Scan for the cell matching the given text and deliver its [X, Y] coordinate at center. 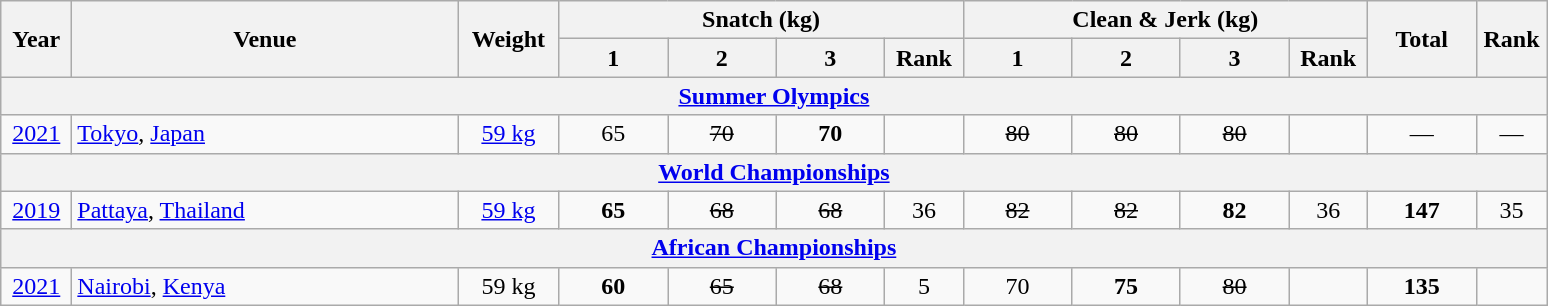
Weight [508, 39]
Tokyo, Japan [265, 134]
35 [1512, 210]
World Championships [774, 172]
60 [614, 286]
147 [1422, 210]
135 [1422, 286]
African Championships [774, 248]
Pattaya, Thailand [265, 210]
Summer Olympics [774, 96]
75 [1126, 286]
Year [36, 39]
Snatch (kg) [761, 20]
Venue [265, 39]
2019 [36, 210]
5 [924, 286]
Total [1422, 39]
Nairobi, Kenya [265, 286]
Clean & Jerk (kg) [1165, 20]
